Provide the (X, Y) coordinate of the cell's center where the given text is located.  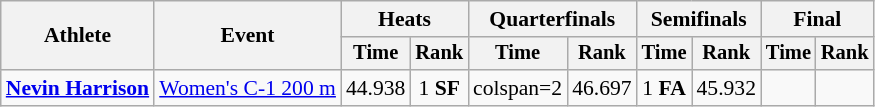
Women's C-1 200 m (248, 88)
colspan=2 (518, 88)
45.932 (726, 88)
44.938 (376, 88)
1 SF (439, 88)
Semifinals (699, 19)
Quarterfinals (552, 19)
Nevin Harrison (78, 88)
Final (817, 19)
1 FA (664, 88)
46.697 (602, 88)
Athlete (78, 36)
Event (248, 36)
Heats (404, 19)
